Return the [X, Y] coordinate for the center point of the cell that contains the specified text.  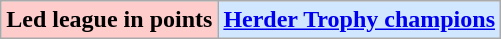
Led league in points [110, 20]
Herder Trophy champions [360, 20]
